Find where the given text appears and provide that cell's center as [x, y] coordinate. 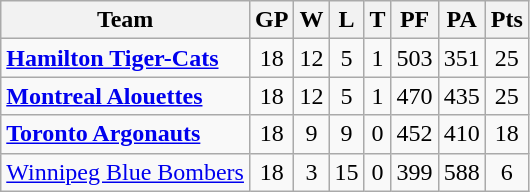
410 [462, 134]
Montreal Alouettes [126, 96]
Team [126, 20]
L [346, 20]
503 [414, 58]
435 [462, 96]
452 [414, 134]
T [378, 20]
3 [312, 172]
470 [414, 96]
Winnipeg Blue Bombers [126, 172]
GP [271, 20]
588 [462, 172]
6 [506, 172]
PF [414, 20]
351 [462, 58]
Hamilton Tiger-Cats [126, 58]
W [312, 20]
15 [346, 172]
PA [462, 20]
Toronto Argonauts [126, 134]
399 [414, 172]
Pts [506, 20]
